Return [X, Y] of the center of cell containing provided text 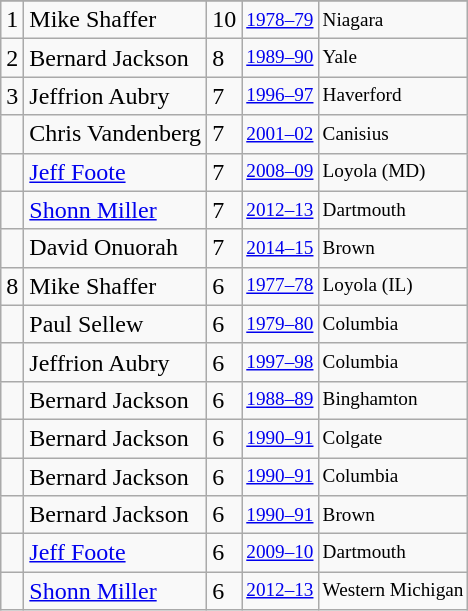
Paul Sellew [116, 324]
1997–98 [280, 362]
1979–80 [280, 324]
Western Michigan [393, 591]
Binghamton [393, 400]
1989–90 [280, 58]
1988–89 [280, 400]
10 [224, 20]
Niagara [393, 20]
Loyola (MD) [393, 172]
2001–02 [280, 134]
Loyola (IL) [393, 286]
1978–79 [280, 20]
David Onuorah [116, 248]
Yale [393, 58]
2008–09 [280, 172]
Colgate [393, 438]
1977–78 [280, 286]
1996–97 [280, 96]
2009–10 [280, 553]
Haverford [393, 96]
Canisius [393, 134]
Chris Vandenberg [116, 134]
2014–15 [280, 248]
2 [12, 58]
3 [12, 96]
1 [12, 20]
